Scan for the cell matching the given text and deliver its [X, Y] coordinate at center. 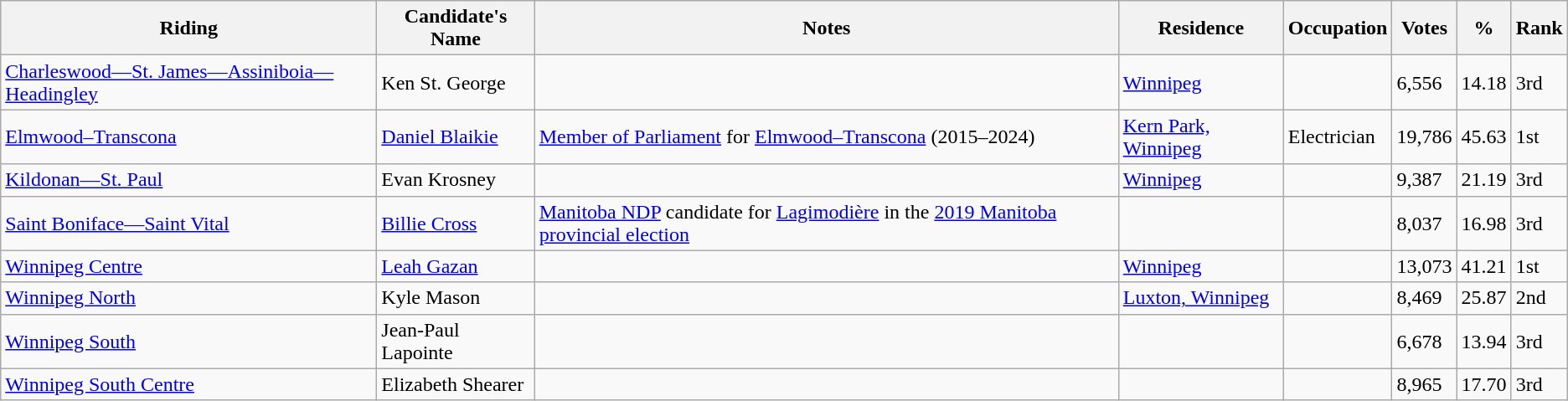
Daniel Blaikie [456, 137]
Winnipeg South [189, 342]
Rank [1540, 28]
25.87 [1484, 298]
Elmwood–Transcona [189, 137]
6,678 [1424, 342]
Electrician [1338, 137]
13.94 [1484, 342]
8,037 [1424, 223]
Winnipeg North [189, 298]
Leah Gazan [456, 266]
Candidate's Name [456, 28]
Kildonan—St. Paul [189, 180]
Votes [1424, 28]
% [1484, 28]
Elizabeth Shearer [456, 384]
Jean-Paul Lapointe [456, 342]
Kyle Mason [456, 298]
Residence [1201, 28]
16.98 [1484, 223]
Winnipeg South Centre [189, 384]
Manitoba NDP candidate for Lagimodière in the 2019 Manitoba provincial election [826, 223]
Charleswood—St. James—Assiniboia—Headingley [189, 82]
14.18 [1484, 82]
13,073 [1424, 266]
2nd [1540, 298]
19,786 [1424, 137]
17.70 [1484, 384]
Occupation [1338, 28]
Billie Cross [456, 223]
Notes [826, 28]
45.63 [1484, 137]
Evan Krosney [456, 180]
8,965 [1424, 384]
Ken St. George [456, 82]
9,387 [1424, 180]
Winnipeg Centre [189, 266]
Saint Boniface—Saint Vital [189, 223]
41.21 [1484, 266]
21.19 [1484, 180]
8,469 [1424, 298]
Kern Park, Winnipeg [1201, 137]
Member of Parliament for Elmwood–Transcona (2015–2024) [826, 137]
6,556 [1424, 82]
Riding [189, 28]
Luxton, Winnipeg [1201, 298]
